Return (X, Y) of the center of cell containing provided text 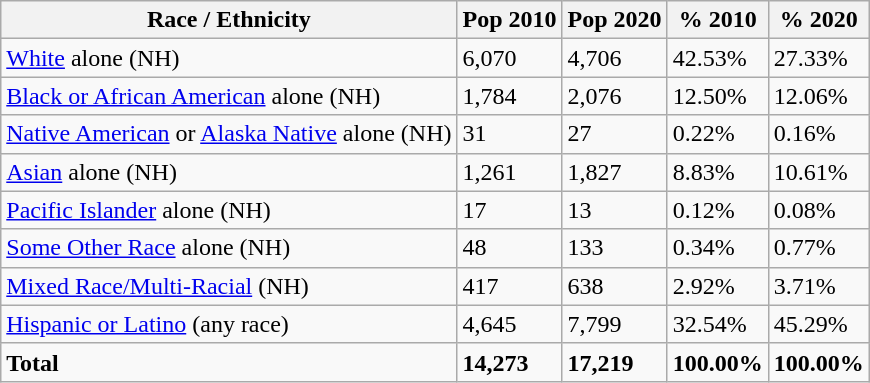
% 2020 (818, 20)
Total (229, 362)
4,645 (510, 324)
1,261 (510, 172)
Black or African American alone (NH) (229, 96)
2,076 (614, 96)
0.77% (818, 248)
White alone (NH) (229, 58)
31 (510, 134)
27 (614, 134)
17 (510, 210)
417 (510, 286)
0.34% (718, 248)
1,784 (510, 96)
Asian alone (NH) (229, 172)
Native American or Alaska Native alone (NH) (229, 134)
48 (510, 248)
32.54% (718, 324)
8.83% (718, 172)
13 (614, 210)
Pop 2020 (614, 20)
0.08% (818, 210)
0.22% (718, 134)
Some Other Race alone (NH) (229, 248)
% 2010 (718, 20)
4,706 (614, 58)
Mixed Race/Multi-Racial (NH) (229, 286)
10.61% (818, 172)
0.16% (818, 134)
0.12% (718, 210)
12.06% (818, 96)
Pop 2010 (510, 20)
133 (614, 248)
1,827 (614, 172)
Pacific Islander alone (NH) (229, 210)
638 (614, 286)
Hispanic or Latino (any race) (229, 324)
12.50% (718, 96)
3.71% (818, 286)
Race / Ethnicity (229, 20)
14,273 (510, 362)
6,070 (510, 58)
42.53% (718, 58)
2.92% (718, 286)
27.33% (818, 58)
45.29% (818, 324)
17,219 (614, 362)
7,799 (614, 324)
